Pinpoint the cell where the given text exists, returning its (x, y) midpoint coordinate. 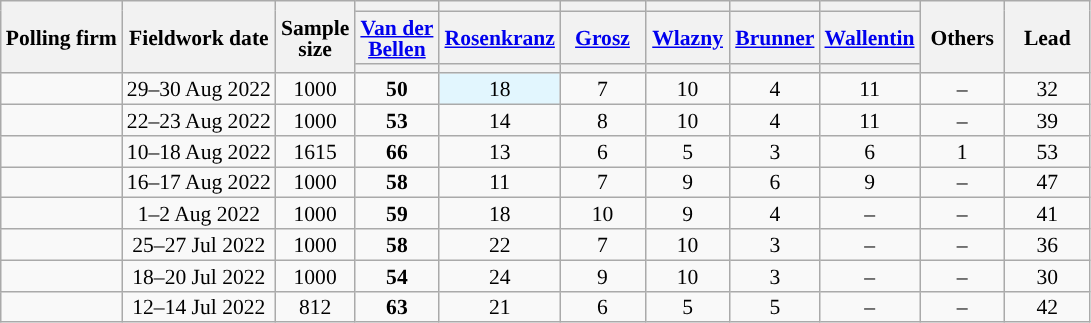
812 (315, 306)
13 (499, 152)
1 (962, 152)
50 (396, 90)
25–27 Jul 2022 (199, 244)
30 (1048, 276)
39 (1048, 120)
42 (1048, 306)
Samplesize (315, 37)
Wlazny (688, 37)
1–2 Aug 2022 (199, 214)
21 (499, 306)
Grosz (602, 37)
Others (962, 37)
Wallentin (869, 37)
47 (1048, 182)
18–20 Jul 2022 (199, 276)
16–17 Aug 2022 (199, 182)
Van der Bellen (396, 37)
54 (396, 276)
8 (602, 120)
36 (1048, 244)
14 (499, 120)
41 (1048, 214)
10–18 Aug 2022 (199, 152)
Fieldwork date (199, 37)
Polling firm (62, 37)
29–30 Aug 2022 (199, 90)
Lead (1048, 37)
63 (396, 306)
66 (396, 152)
22–23 Aug 2022 (199, 120)
32 (1048, 90)
59 (396, 214)
24 (499, 276)
22 (499, 244)
12–14 Jul 2022 (199, 306)
Rosenkranz (499, 37)
Brunner (774, 37)
1615 (315, 152)
